Return the [x, y] coordinate for the center point of the cell that contains the specified text.  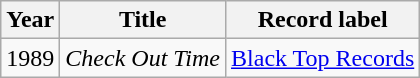
1989 [30, 58]
Record label [323, 20]
Title [143, 20]
Check Out Time [143, 58]
Year [30, 20]
Black Top Records [323, 58]
